From the cell containing the given text, extract its center point as (X, Y) coordinate. 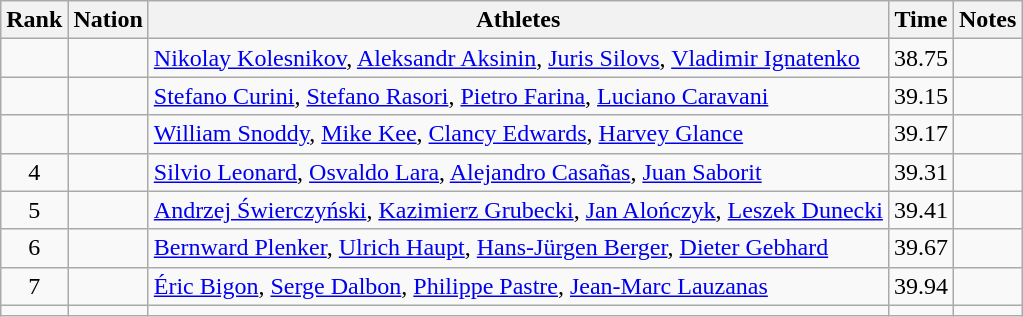
Bernward Plenker, Ulrich Haupt, Hans-Jürgen Berger, Dieter Gebhard (518, 248)
Andrzej Świerczyński, Kazimierz Grubecki, Jan Alończyk, Leszek Dunecki (518, 210)
6 (34, 248)
39.41 (920, 210)
Rank (34, 20)
38.75 (920, 58)
Éric Bigon, Serge Dalbon, Philippe Pastre, Jean-Marc Lauzanas (518, 286)
Time (920, 20)
Silvio Leonard, Osvaldo Lara, Alejandro Casañas, Juan Saborit (518, 172)
7 (34, 286)
39.17 (920, 134)
Notes (987, 20)
39.31 (920, 172)
5 (34, 210)
Stefano Curini, Stefano Rasori, Pietro Farina, Luciano Caravani (518, 96)
4 (34, 172)
William Snoddy, Mike Kee, Clancy Edwards, Harvey Glance (518, 134)
39.67 (920, 248)
Nikolay Kolesnikov, Aleksandr Aksinin, Juris Silovs, Vladimir Ignatenko (518, 58)
Nation (108, 20)
39.15 (920, 96)
Athletes (518, 20)
39.94 (920, 286)
